Detect which cell encompasses the target text, then output its [x, y] center coordinate. 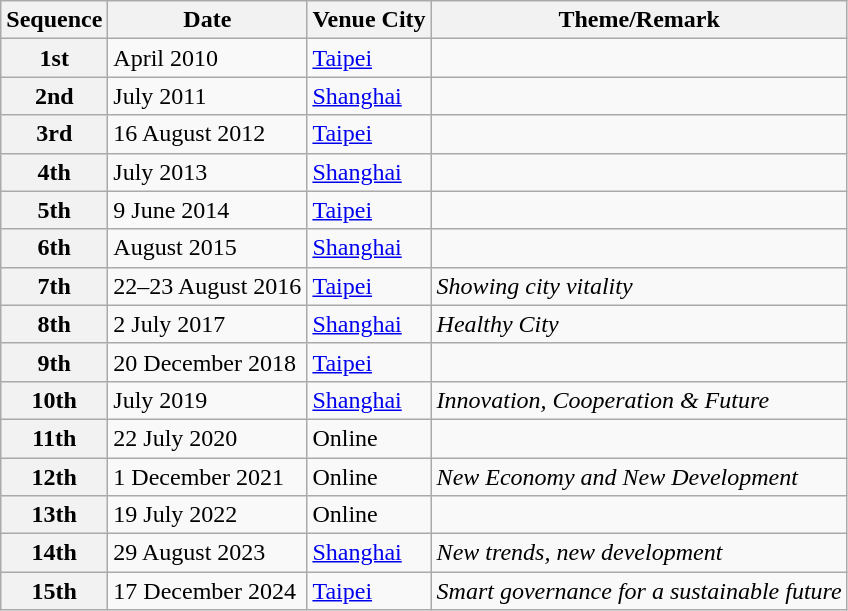
15th [54, 591]
July 2011 [208, 96]
Healthy City [639, 324]
1st [54, 58]
13th [54, 515]
29 August 2023 [208, 553]
Theme/Remark [639, 20]
Innovation, Cooperation & Future [639, 400]
July 2013 [208, 172]
2nd [54, 96]
10th [54, 400]
Date [208, 20]
Smart governance for a sustainable future [639, 591]
8th [54, 324]
20 December 2018 [208, 362]
11th [54, 438]
7th [54, 286]
5th [54, 210]
July 2019 [208, 400]
9th [54, 362]
4th [54, 172]
April 2010 [208, 58]
16 August 2012 [208, 134]
9 June 2014 [208, 210]
New Economy and New Development [639, 477]
2 July 2017 [208, 324]
19 July 2022 [208, 515]
12th [54, 477]
17 December 2024 [208, 591]
1 December 2021 [208, 477]
Showing city vitality [639, 286]
Venue City [369, 20]
New trends, new development [639, 553]
August 2015 [208, 248]
22–23 August 2016 [208, 286]
3rd [54, 134]
14th [54, 553]
22 July 2020 [208, 438]
Sequence [54, 20]
6th [54, 248]
